Capture the cell that displays the provided text and extract its (X, Y) central coordinate. 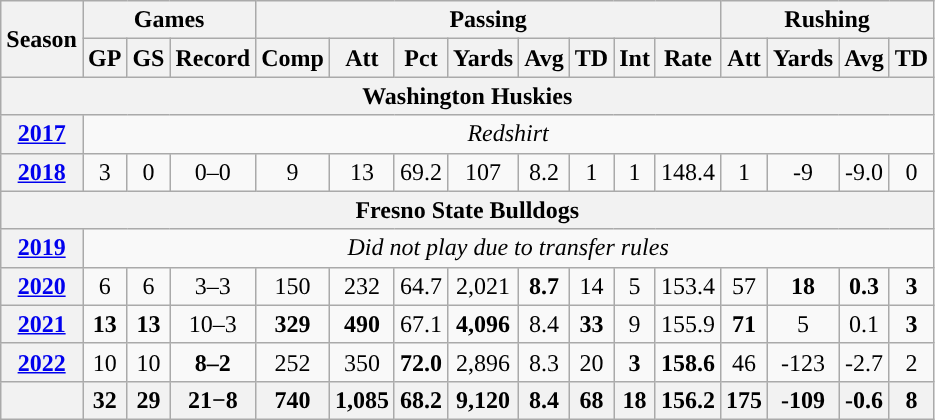
Comp (293, 58)
72.0 (420, 362)
Passing (488, 20)
175 (744, 400)
4,096 (484, 324)
Did not play due to transfer rules (508, 248)
69.2 (420, 172)
155.9 (688, 324)
Record (213, 58)
Games (168, 20)
158.6 (688, 362)
2017 (42, 134)
Washington Huskies (468, 96)
Fresno State Bulldogs (468, 210)
0.3 (864, 286)
-2.7 (864, 362)
20 (591, 362)
10–3 (213, 324)
-123 (804, 362)
107 (484, 172)
2019 (42, 248)
46 (744, 362)
8.2 (544, 172)
-0.6 (864, 400)
0.1 (864, 324)
Pct (420, 58)
9,120 (484, 400)
71 (744, 324)
3–3 (213, 286)
Int (635, 58)
-9 (804, 172)
153.4 (688, 286)
2021 (42, 324)
Rushing (826, 20)
57 (744, 286)
350 (362, 362)
1,085 (362, 400)
GP (104, 58)
68.2 (420, 400)
2,021 (484, 286)
68 (591, 400)
2018 (42, 172)
32 (104, 400)
33 (591, 324)
14 (591, 286)
29 (148, 400)
148.4 (688, 172)
67.1 (420, 324)
2020 (42, 286)
2 (911, 362)
150 (293, 286)
8–2 (213, 362)
Redshirt (508, 134)
8.7 (544, 286)
2,896 (484, 362)
490 (362, 324)
232 (362, 286)
329 (293, 324)
156.2 (688, 400)
740 (293, 400)
252 (293, 362)
GS (148, 58)
0–0 (213, 172)
64.7 (420, 286)
Season (42, 39)
2022 (42, 362)
-9.0 (864, 172)
8 (911, 400)
Rate (688, 58)
21−8 (213, 400)
8.3 (544, 362)
-109 (804, 400)
